Provide the [X, Y] coordinate of the cell's center where the given text is located.  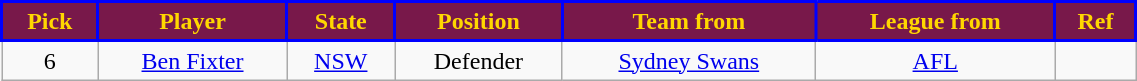
AFL [936, 60]
League from [936, 22]
Sydney Swans [688, 60]
Position [479, 22]
Team from [688, 22]
State [341, 22]
6 [50, 60]
NSW [341, 60]
Defender [479, 60]
Ben Fixter [192, 60]
Player [192, 22]
Ref [1096, 22]
Pick [50, 22]
